Capture the cell that displays the provided text and extract its [x, y] central coordinate. 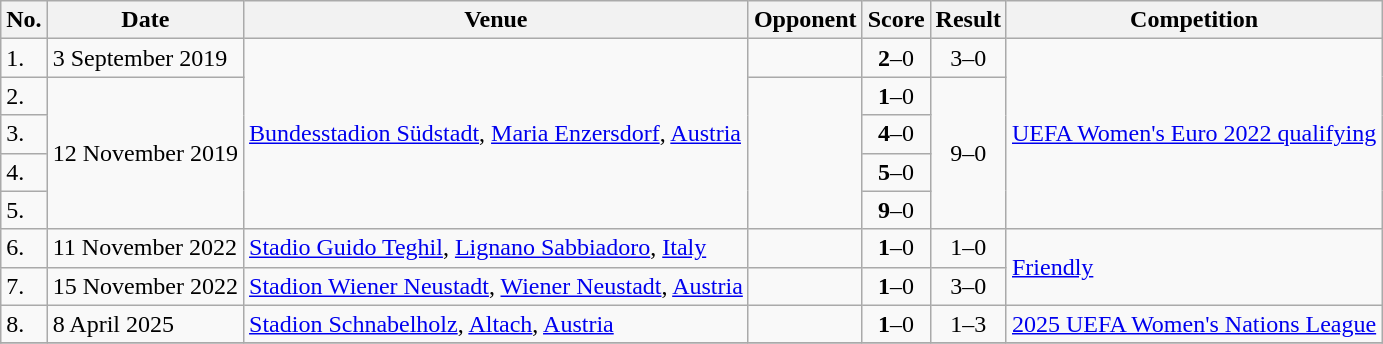
Stadion Schnabelholz, Altach, Austria [496, 324]
2. [24, 96]
Bundesstadion Südstadt, Maria Enzersdorf, Austria [496, 134]
5. [24, 210]
Date [145, 20]
5–0 [896, 172]
8. [24, 324]
11 November 2022 [145, 248]
1. [24, 58]
No. [24, 20]
12 November 2019 [145, 153]
3. [24, 134]
4–0 [896, 134]
Score [896, 20]
Venue [496, 20]
2–0 [896, 58]
Opponent [805, 20]
Competition [1194, 20]
1–3 [968, 324]
15 November 2022 [145, 286]
7. [24, 286]
4. [24, 172]
Stadio Guido Teghil, Lignano Sabbiadoro, Italy [496, 248]
6. [24, 248]
2025 UEFA Women's Nations League [1194, 324]
Stadion Wiener Neustadt, Wiener Neustadt, Austria [496, 286]
Friendly [1194, 267]
8 April 2025 [145, 324]
UEFA Women's Euro 2022 qualifying [1194, 134]
Result [968, 20]
3 September 2019 [145, 58]
